From the cell containing the given text, extract its center point as (X, Y) coordinate. 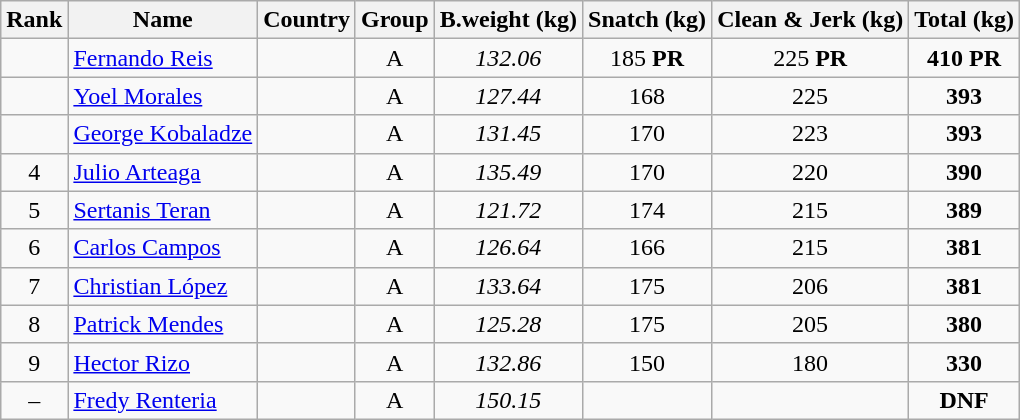
Yoel Morales (163, 96)
Name (163, 20)
150 (648, 362)
174 (648, 210)
180 (810, 362)
127.44 (508, 96)
4 (34, 172)
Group (394, 20)
380 (964, 324)
George Kobaladze (163, 134)
Rank (34, 20)
121.72 (508, 210)
223 (810, 134)
DNF (964, 400)
Sertanis Teran (163, 210)
185 PR (648, 58)
5 (34, 210)
390 (964, 172)
166 (648, 248)
168 (648, 96)
Carlos Campos (163, 248)
Patrick Mendes (163, 324)
Total (kg) (964, 20)
Julio Arteaga (163, 172)
6 (34, 248)
220 (810, 172)
8 (34, 324)
Hector Rizo (163, 362)
126.64 (508, 248)
135.49 (508, 172)
132.06 (508, 58)
125.28 (508, 324)
9 (34, 362)
Snatch (kg) (648, 20)
Fredy Renteria (163, 400)
133.64 (508, 286)
206 (810, 286)
Clean & Jerk (kg) (810, 20)
225 PR (810, 58)
Christian López (163, 286)
389 (964, 210)
330 (964, 362)
B.weight (kg) (508, 20)
225 (810, 96)
132.86 (508, 362)
– (34, 400)
Country (307, 20)
Fernando Reis (163, 58)
7 (34, 286)
131.45 (508, 134)
410 PR (964, 58)
150.15 (508, 400)
205 (810, 324)
